Search for the cell housing the specified text and yield its (X, Y) center coordinate. 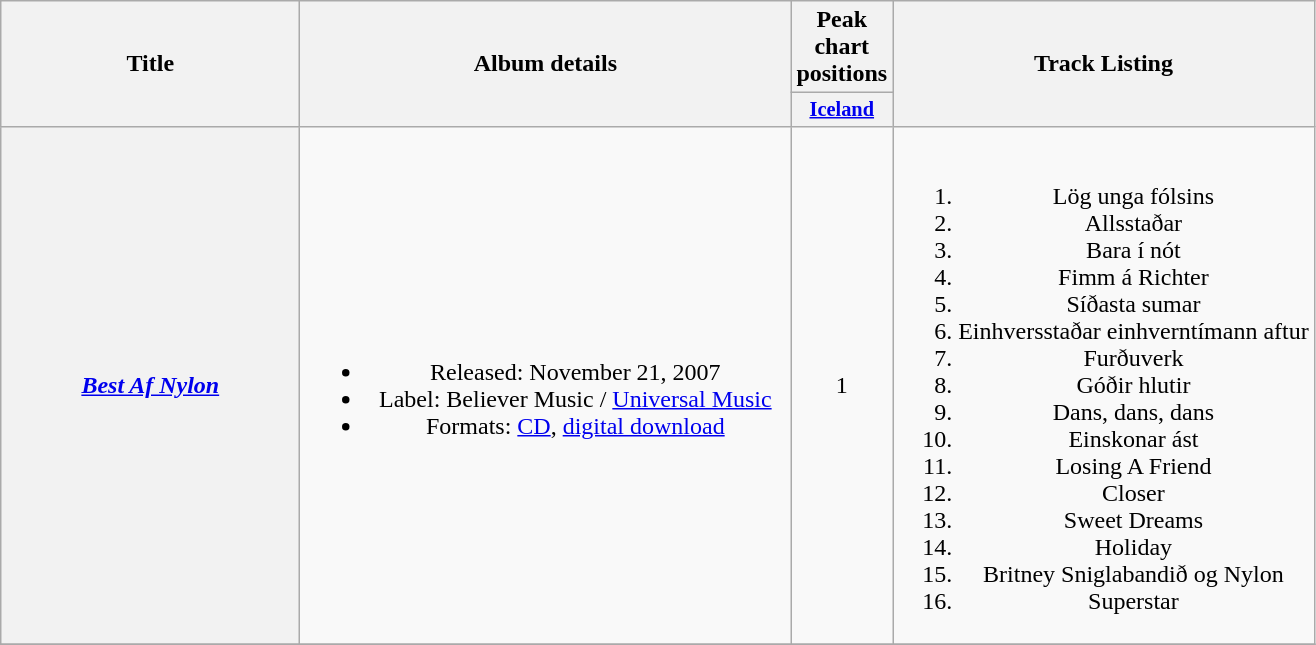
Track Listing (1104, 64)
Iceland (842, 110)
Title (150, 64)
Best Af Nylon (150, 385)
Released: November 21, 2007Label: Believer Music / Universal MusicFormats: CD, digital download (546, 385)
Peak chart positions (842, 47)
1 (842, 385)
Album details (546, 64)
